Output the (x, y) coordinate of the center of the cell containing the given text.  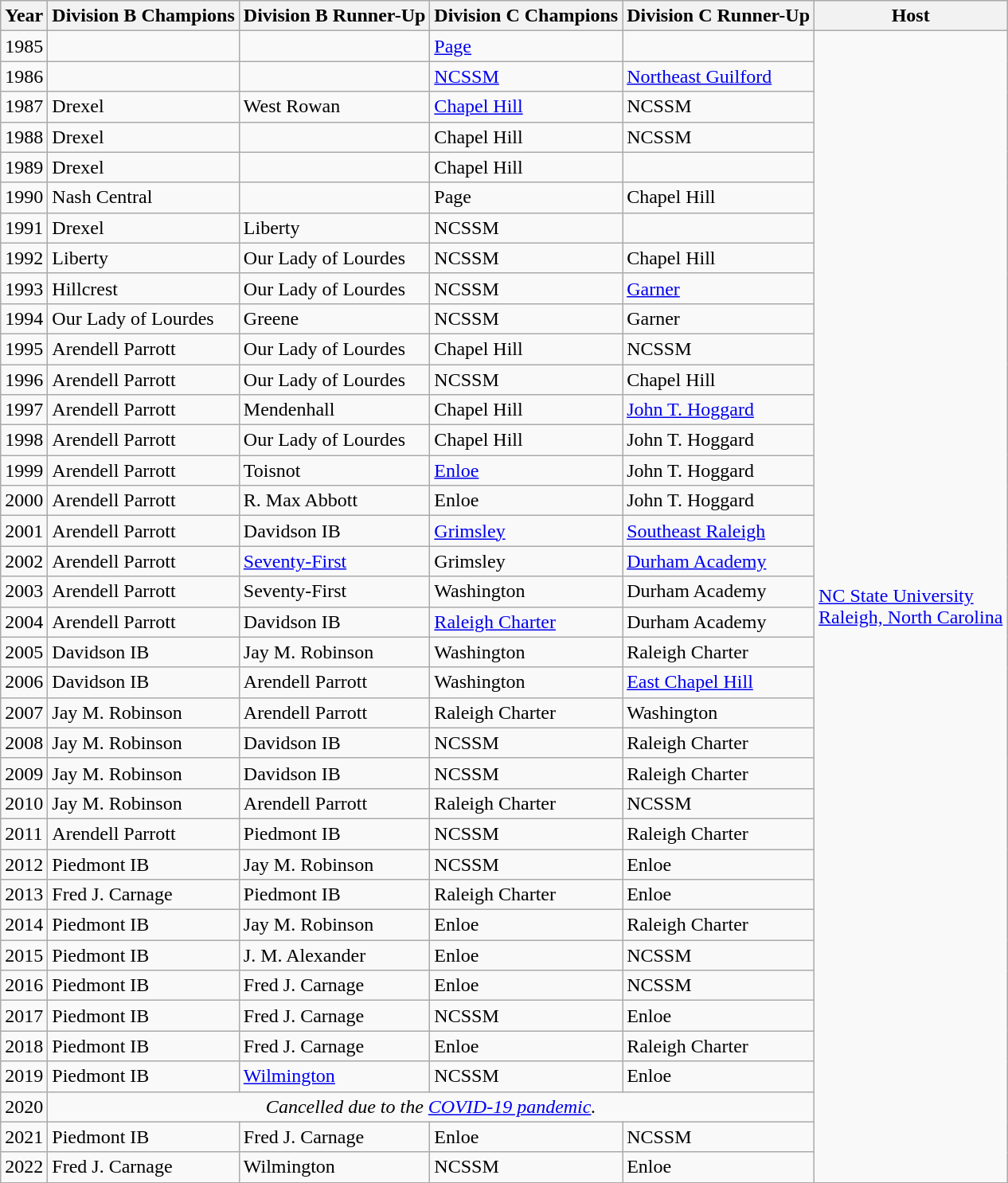
1999 (24, 470)
Division C Champions (526, 16)
2014 (24, 925)
Toisnot (334, 470)
1992 (24, 258)
Greene (334, 318)
2002 (24, 561)
Cancelled due to the COVID-19 pandemic. (432, 1107)
1989 (24, 167)
2018 (24, 1046)
1998 (24, 440)
Hillcrest (143, 288)
2000 (24, 501)
Division B Runner-Up (334, 16)
Division B Champions (143, 16)
1986 (24, 76)
2001 (24, 531)
2021 (24, 1137)
Division C Runner-Up (718, 16)
2004 (24, 622)
Nash Central (143, 197)
1990 (24, 197)
R. Max Abbott (334, 501)
2007 (24, 713)
2006 (24, 682)
1994 (24, 318)
Year (24, 16)
2011 (24, 834)
2017 (24, 1016)
1997 (24, 410)
1988 (24, 137)
1993 (24, 288)
2003 (24, 591)
2008 (24, 743)
NC State UniversityRaleigh, North Carolina (911, 607)
2005 (24, 652)
2009 (24, 773)
2020 (24, 1107)
2012 (24, 864)
2015 (24, 955)
2016 (24, 986)
1991 (24, 228)
West Rowan (334, 107)
Host (911, 16)
J. M. Alexander (334, 955)
2022 (24, 1167)
2019 (24, 1076)
2010 (24, 803)
East Chapel Hill (718, 682)
1987 (24, 107)
1985 (24, 46)
Mendenhall (334, 410)
2013 (24, 895)
Southeast Raleigh (718, 531)
1995 (24, 349)
1996 (24, 380)
Northeast Guilford (718, 76)
